Output the [x, y] coordinate of the center of the cell containing the given text.  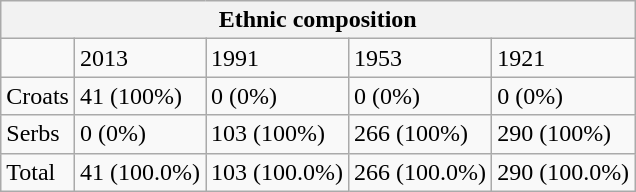
290 (100%) [564, 134]
290 (100.0%) [564, 172]
1921 [564, 58]
Ethnic composition [318, 20]
103 (100.0%) [278, 172]
Total [38, 172]
Croats [38, 96]
1991 [278, 58]
266 (100.0%) [420, 172]
2013 [140, 58]
41 (100.0%) [140, 172]
103 (100%) [278, 134]
1953 [420, 58]
41 (100%) [140, 96]
Serbs [38, 134]
266 (100%) [420, 134]
